Search for the cell housing the specified text and yield its (x, y) center coordinate. 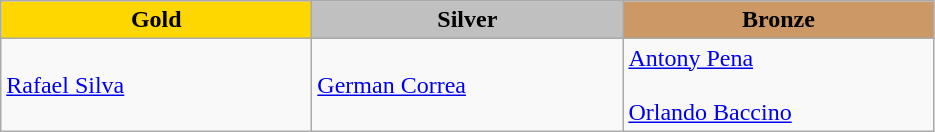
Silver (468, 20)
Antony PenaOrlando Baccino (778, 85)
Gold (156, 20)
Bronze (778, 20)
Rafael Silva (156, 85)
German Correa (468, 85)
